Find where the given text appears and provide that cell's center as (x, y) coordinate. 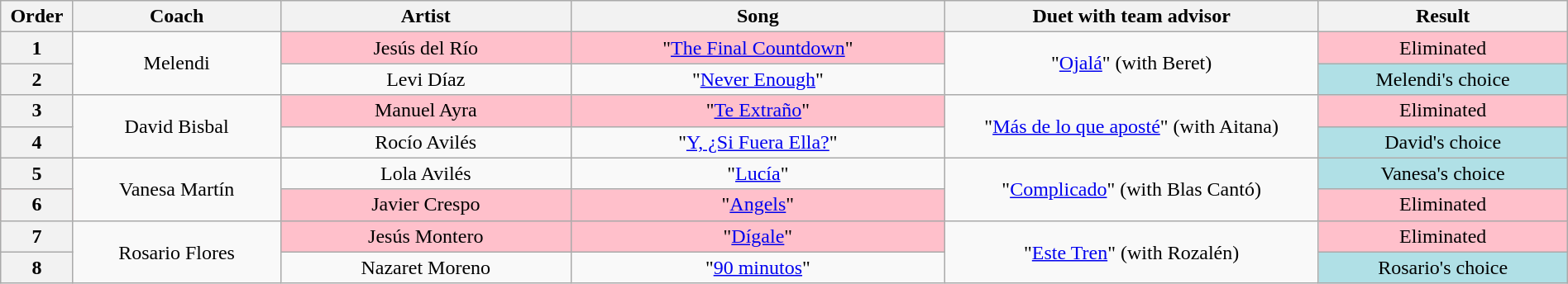
6 (36, 205)
Javier Crespo (425, 205)
Nazaret Moreno (425, 267)
Levi Díaz (425, 79)
Order (36, 17)
Manuel Ayra (425, 111)
"Más de lo que aposté" (with Aitana) (1131, 126)
"Never Enough" (758, 79)
7 (36, 236)
Lola Avilés (425, 173)
Jesús Montero (425, 236)
Vanesa Martín (177, 189)
"Ojalá" (with Beret) (1131, 64)
Rosario's choice (1442, 267)
Coach (177, 17)
David's choice (1442, 142)
8 (36, 267)
Artist (425, 17)
Melendi (177, 64)
Result (1442, 17)
"Dígale" (758, 236)
Vanesa's choice (1442, 173)
"Lucía" (758, 173)
"Complicado" (with Blas Cantó) (1131, 189)
2 (36, 79)
3 (36, 111)
5 (36, 173)
Duet with team advisor (1131, 17)
"90 minutos" (758, 267)
Melendi's choice (1442, 79)
Rosario Flores (177, 252)
"The Final Countdown" (758, 48)
Rocío Avilés (425, 142)
1 (36, 48)
Song (758, 17)
"Angels" (758, 205)
4 (36, 142)
"Este Tren" (with Rozalén) (1131, 252)
Jesús del Río (425, 48)
"Te Extraño" (758, 111)
David Bisbal (177, 126)
"Y, ¿Si Fuera Ella?" (758, 142)
